From the cell containing the given text, extract its center point as [x, y] coordinate. 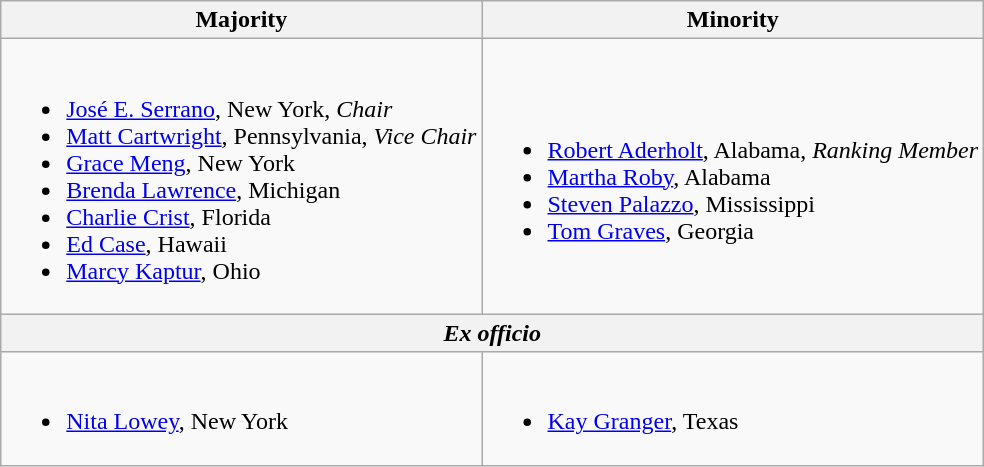
Ex officio [492, 333]
Majority [242, 20]
Robert Aderholt, Alabama, Ranking MemberMartha Roby, AlabamaSteven Palazzo, MississippiTom Graves, Georgia [733, 176]
Nita Lowey, New York [242, 408]
Kay Granger, Texas [733, 408]
Minority [733, 20]
